Capture the cell that displays the provided text and extract its [X, Y] central coordinate. 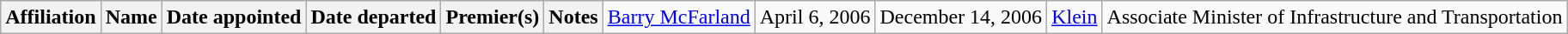
April 6, 2006 [815, 17]
Associate Minister of Infrastructure and Transportation [1334, 17]
Premier(s) [493, 17]
December 14, 2006 [961, 17]
Barry McFarland [679, 17]
Date appointed [234, 17]
Klein [1075, 17]
Affiliation [51, 17]
Name [131, 17]
Date departed [373, 17]
Notes [573, 17]
